Capture the cell that displays the provided text and extract its [x, y] central coordinate. 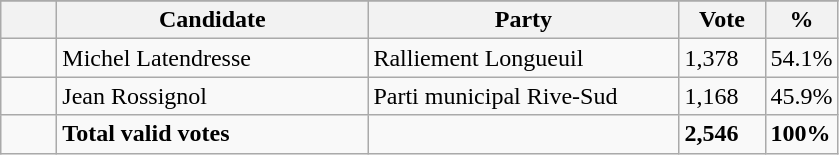
45.9% [802, 96]
Total valid votes [212, 134]
1,378 [722, 58]
Jean Rossignol [212, 96]
1,168 [722, 96]
Michel Latendresse [212, 58]
54.1% [802, 58]
Party [524, 20]
% [802, 20]
Vote [722, 20]
100% [802, 134]
Candidate [212, 20]
Parti municipal Rive-Sud [524, 96]
Ralliement Longueuil [524, 58]
2,546 [722, 134]
